From the cell containing the given text, extract its center point as [X, Y] coordinate. 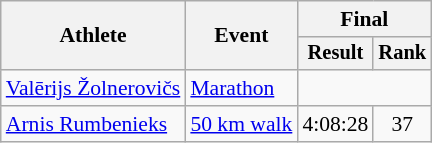
37 [402, 124]
Result [335, 54]
Rank [402, 54]
Athlete [94, 36]
Final [364, 19]
4:08:28 [335, 124]
Event [241, 36]
Valērijs Žolnerovičs [94, 88]
Arnis Rumbenieks [94, 124]
Marathon [241, 88]
50 km walk [241, 124]
